Search for the cell housing the specified text and yield its (X, Y) center coordinate. 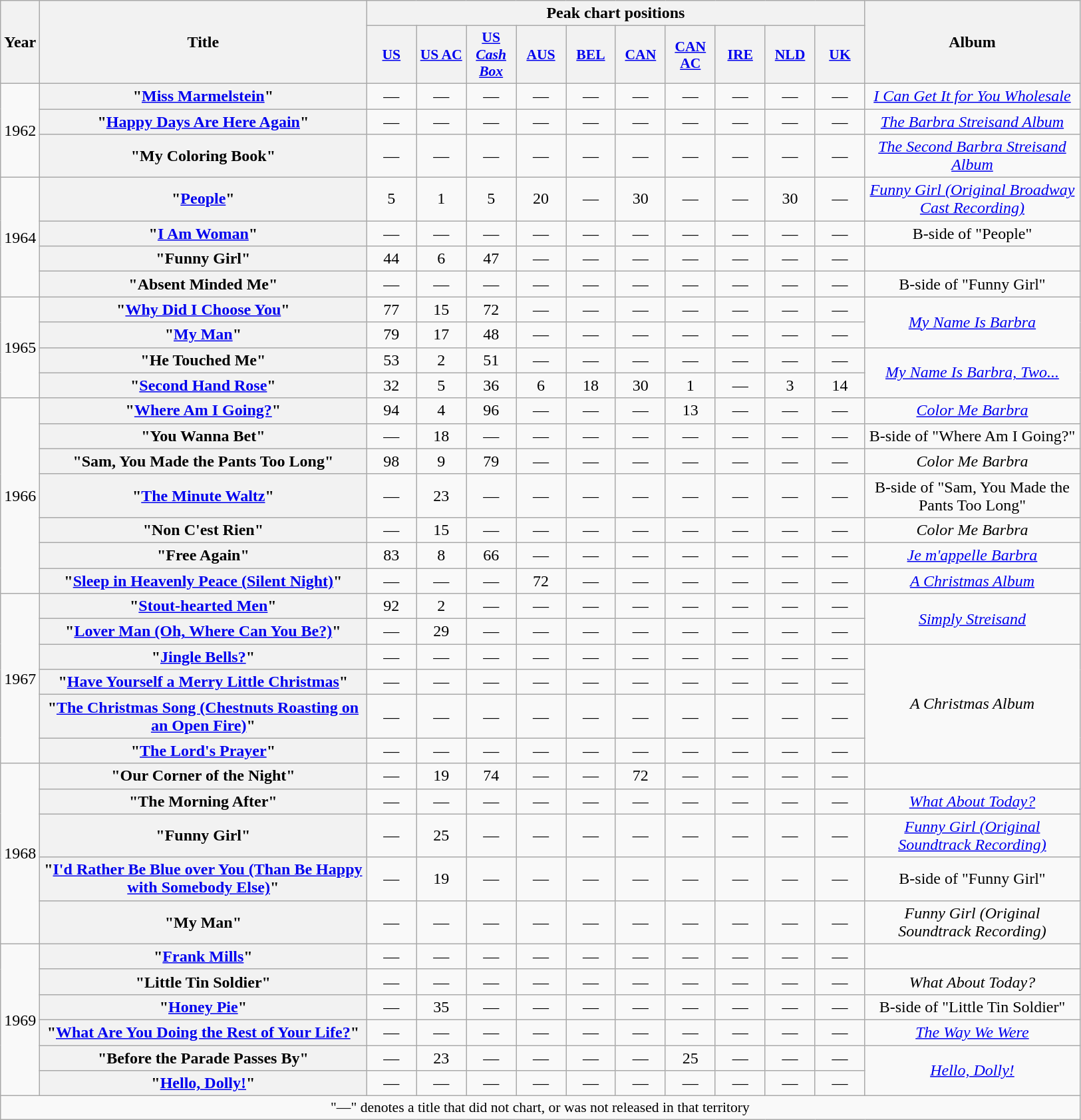
"Our Corner of the Night" (204, 776)
"Second Hand Rose" (204, 385)
"Where Am I Going?" (204, 411)
The Barbra Streisand Album (973, 122)
"Happy Days Are Here Again" (204, 122)
1969 (20, 1020)
Hello, Dolly! (973, 1070)
Simply Streisand (973, 619)
1965 (20, 347)
The Second Barbra Streisand Album (973, 156)
Je m'appelle Barbra (973, 555)
53 (391, 360)
Album (973, 43)
My Name Is Barbra (973, 322)
1966 (20, 495)
"What Are You Doing the Rest of Your Life?" (204, 1032)
"Stout-hearted Men" (204, 606)
IRE (740, 55)
1962 (20, 130)
"Hello, Dolly!" (204, 1083)
"Why Did I Choose You" (204, 309)
17 (442, 335)
98 (391, 461)
"I'd Rather Be Blue over You (Than Be Happy with Somebody Else)" (204, 878)
Peak chart positions (616, 13)
My Name Is Barbra, Two... (973, 373)
CAN (640, 55)
"Before the Parade Passes By" (204, 1057)
44 (391, 259)
UK (840, 55)
4 (442, 411)
Title (204, 43)
3 (790, 385)
"Lover Man (Oh, Where Can You Be?)" (204, 632)
BEL (591, 55)
"My Coloring Book" (204, 156)
"Sam, You Made the Pants Too Long" (204, 461)
13 (691, 411)
US AC (442, 55)
47 (491, 259)
51 (491, 360)
96 (491, 411)
"You Wanna Bet" (204, 436)
32 (391, 385)
NLD (790, 55)
1968 (20, 853)
"The Christmas Song (Chestnuts Roasting on an Open Fire)" (204, 716)
35 (442, 1007)
74 (491, 776)
B-side of "Little Tin Soldier" (973, 1007)
Year (20, 43)
77 (391, 309)
AUS (541, 55)
"Miss Marmelstein" (204, 96)
B-side of "Where Am I Going?" (973, 436)
83 (391, 555)
"People" (204, 200)
"Non C'est Rien" (204, 530)
"I Am Woman" (204, 234)
CAN AC (691, 55)
US Cash Box (491, 55)
9 (442, 461)
8 (442, 555)
"The Lord's Prayer" (204, 751)
"Absent Minded Me" (204, 284)
"Have Yourself a Merry Little Christmas" (204, 682)
1967 (20, 679)
"Little Tin Soldier" (204, 982)
"—" denotes a title that did not chart, or was not released in that territory (540, 1108)
20 (541, 200)
94 (391, 411)
"Free Again" (204, 555)
"Honey Pie" (204, 1007)
B-side of "Sam, You Made the Pants Too Long" (973, 495)
"The Morning After" (204, 801)
B-side of "People" (973, 234)
The Way We Were (973, 1032)
Funny Girl (Original Broadway Cast Recording) (973, 200)
66 (491, 555)
US (391, 55)
36 (491, 385)
I Can Get It for You Wholesale (973, 96)
"He Touched Me" (204, 360)
1964 (20, 237)
29 (442, 632)
48 (491, 335)
"Sleep in Heavenly Peace (Silent Night)" (204, 581)
92 (391, 606)
"Frank Mills" (204, 956)
"The Minute Waltz" (204, 495)
14 (840, 385)
"Jingle Bells?" (204, 657)
